Determine the (x, y) coordinate at the center of the cell enclosing the given text.  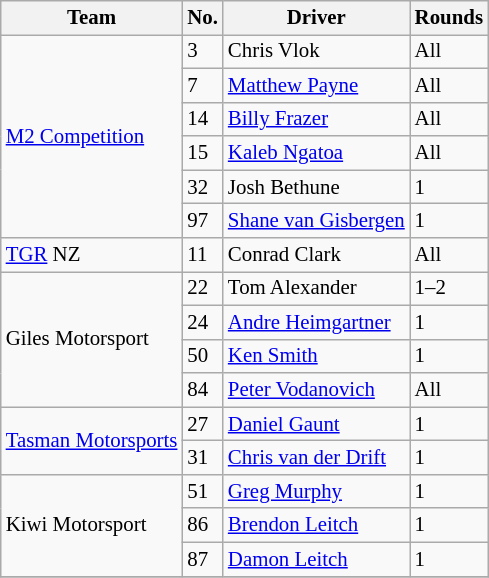
86 (202, 525)
Daniel Gaunt (316, 424)
51 (202, 491)
TGR NZ (92, 255)
Matthew Payne (316, 85)
Chris Vlok (316, 51)
Damon Leitch (316, 559)
Tasman Motorsports (92, 441)
Conrad Clark (316, 255)
27 (202, 424)
24 (202, 322)
Team (92, 18)
87 (202, 559)
22 (202, 288)
7 (202, 85)
Chris van der Drift (316, 458)
15 (202, 153)
Billy Frazer (316, 119)
Driver (316, 18)
Giles Motorsport (92, 338)
50 (202, 356)
1–2 (449, 288)
97 (202, 221)
Kiwi Motorsport (92, 525)
11 (202, 255)
31 (202, 458)
Tom Alexander (316, 288)
Rounds (449, 18)
Andre Heimgartner (316, 322)
Ken Smith (316, 356)
3 (202, 51)
Brendon Leitch (316, 525)
Josh Bethune (316, 187)
84 (202, 390)
M2 Competition (92, 136)
No. (202, 18)
Peter Vodanovich (316, 390)
Greg Murphy (316, 491)
32 (202, 187)
Shane van Gisbergen (316, 221)
14 (202, 119)
Kaleb Ngatoa (316, 153)
